For the text-containing cell, return its midpoint in (x, y) coordinate format. 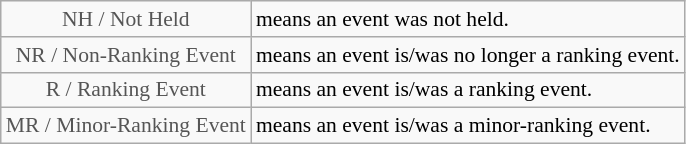
R / Ranking Event (126, 90)
NR / Non-Ranking Event (126, 55)
MR / Minor-Ranking Event (126, 126)
means an event was not held. (468, 19)
means an event is/was a ranking event. (468, 90)
NH / Not Held (126, 19)
means an event is/was a minor-ranking event. (468, 126)
means an event is/was no longer a ranking event. (468, 55)
